Output the [x, y] coordinate of the center of the cell containing the given text.  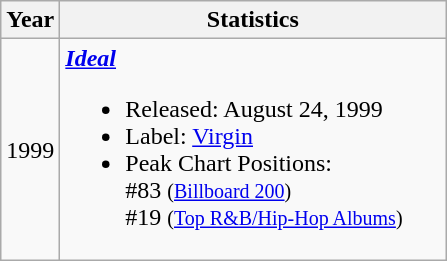
IdealReleased: August 24, 1999Label: VirginPeak Chart Positions:#83 (Billboard 200)#19 (Top R&B/Hip-Hop Albums) [253, 150]
Year [30, 20]
Statistics [253, 20]
1999 [30, 150]
